Detect which cell encompasses the target text, then output its (X, Y) center coordinate. 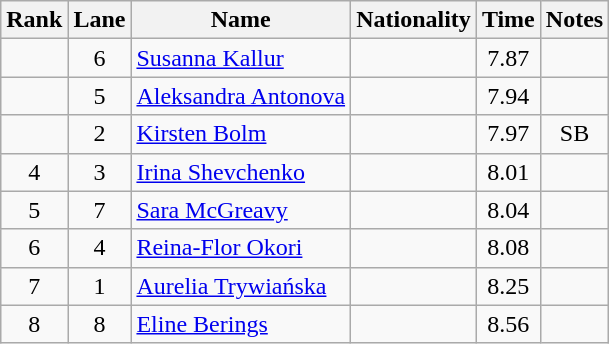
7.87 (508, 58)
3 (100, 172)
Aurelia Trywiańska (241, 286)
SB (574, 134)
Name (241, 20)
Irina Shevchenko (241, 172)
7.97 (508, 134)
Nationality (414, 20)
Sara McGreavy (241, 210)
Kirsten Bolm (241, 134)
Reina-Flor Okori (241, 248)
8.04 (508, 210)
7.94 (508, 96)
1 (100, 286)
Aleksandra Antonova (241, 96)
2 (100, 134)
8.25 (508, 286)
Lane (100, 20)
Susanna Kallur (241, 58)
8.08 (508, 248)
8.56 (508, 324)
Rank (34, 20)
Notes (574, 20)
Time (508, 20)
Eline Berings (241, 324)
8.01 (508, 172)
